Find where the given text appears and provide that cell's center as [x, y] coordinate. 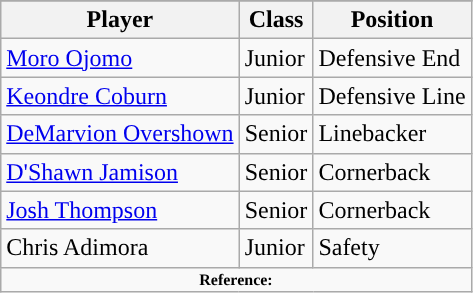
Class [276, 20]
Defensive End [392, 58]
DeMarvion Overshown [120, 134]
Safety [392, 248]
Defensive Line [392, 96]
Chris Adimora [120, 248]
Reference: [236, 279]
Position [392, 20]
Player [120, 20]
D'Shawn Jamison [120, 172]
Keondre Coburn [120, 96]
Josh Thompson [120, 210]
Moro Ojomo [120, 58]
Linebacker [392, 134]
